Return the (X, Y) coordinate for the center point of the cell that contains the specified text.  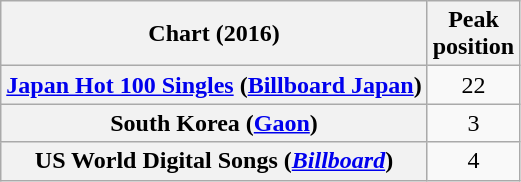
4 (473, 161)
Peakposition (473, 34)
US World Digital Songs (Billboard) (214, 161)
South Korea (Gaon) (214, 123)
3 (473, 123)
Chart (2016) (214, 34)
Japan Hot 100 Singles (Billboard Japan) (214, 85)
22 (473, 85)
